Scan for the cell matching the given text and deliver its [x, y] coordinate at center. 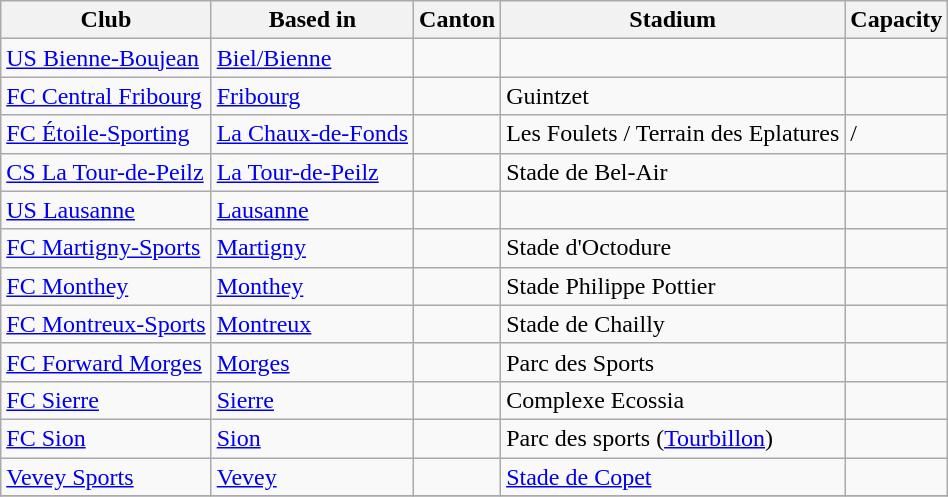
Stadium [673, 20]
FC Montreux-Sports [106, 324]
Martigny [312, 248]
Vevey Sports [106, 477]
Complexe Ecossia [673, 400]
Vevey [312, 477]
Les Foulets / Terrain des Eplatures [673, 134]
Montreux [312, 324]
Parc des sports (Tourbillon) [673, 438]
Stade de Chailly [673, 324]
US Lausanne [106, 210]
Fribourg [312, 96]
La Chaux-de-Fonds [312, 134]
FC Sierre [106, 400]
Stade de Copet [673, 477]
FC Central Fribourg [106, 96]
La Tour-de-Peilz [312, 172]
Guintzet [673, 96]
Canton [458, 20]
Biel/Bienne [312, 58]
FC Sion [106, 438]
Sierre [312, 400]
Parc des Sports [673, 362]
Morges [312, 362]
CS La Tour-de-Peilz [106, 172]
Sion [312, 438]
Capacity [896, 20]
US Bienne-Boujean [106, 58]
Based in [312, 20]
Stade Philippe Pottier [673, 286]
/ [896, 134]
FC Forward Morges [106, 362]
Stade de Bel-Air [673, 172]
FC Étoile-Sporting [106, 134]
Monthey [312, 286]
Stade d'Octodure [673, 248]
FC Monthey [106, 286]
Lausanne [312, 210]
FC Martigny-Sports [106, 248]
Club [106, 20]
